Return the [x, y] coordinate for the center point of the cell that contains the specified text.  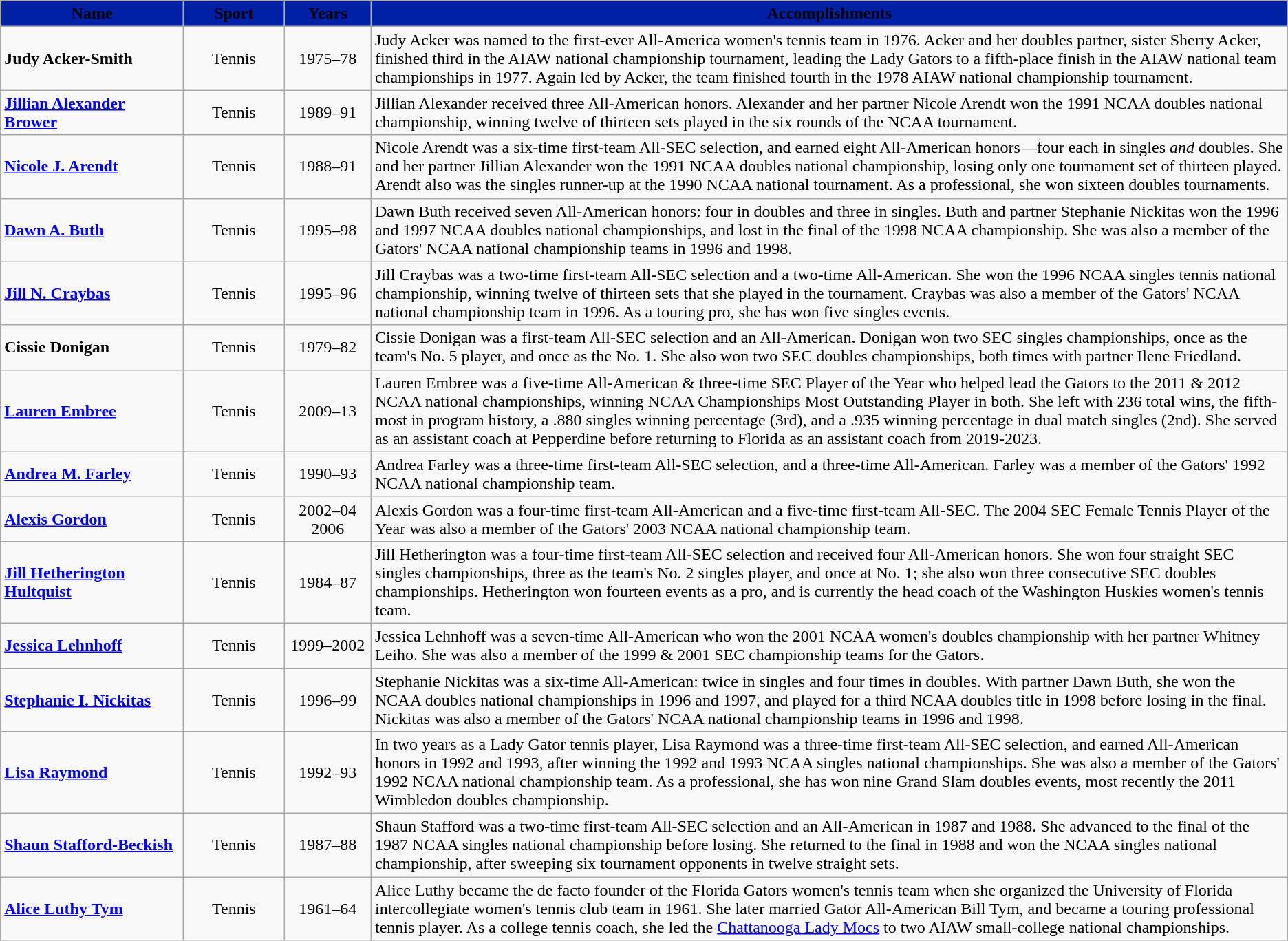
1987–88 [328, 845]
Jill Hetherington Hultquist [92, 582]
Dawn A. Buth [92, 230]
Sport [234, 14]
1996–99 [328, 699]
1984–87 [328, 582]
Cissie Donigan [92, 347]
1999–2002 [328, 646]
1995–98 [328, 230]
Stephanie I. Nickitas [92, 699]
Shaun Stafford-Beckish [92, 845]
1995–96 [328, 293]
Jessica Lehnhoff [92, 646]
Jill N. Craybas [92, 293]
Alexis Gordon [92, 519]
2002–042006 [328, 519]
1990–93 [328, 474]
Nicole J. Arendt [92, 167]
1975–78 [328, 59]
1961–64 [328, 909]
1989–91 [328, 113]
Accomplishments [829, 14]
Name [92, 14]
2009–13 [328, 410]
Lauren Embree [92, 410]
Andrea M. Farley [92, 474]
Alice Luthy Tym [92, 909]
Jillian Alexander Brower [92, 113]
Lisa Raymond [92, 772]
Judy Acker-Smith [92, 59]
Years [328, 14]
1988–91 [328, 167]
1979–82 [328, 347]
1992–93 [328, 772]
